Return the [x, y] coordinate for the center point of the cell that contains the specified text.  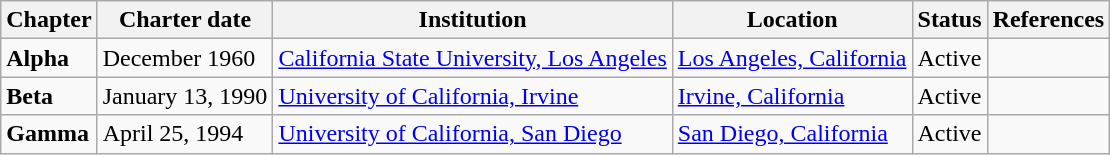
Gamma [49, 134]
Chapter [49, 20]
Beta [49, 96]
Irvine, California [792, 96]
Los Angeles, California [792, 58]
San Diego, California [792, 134]
April 25, 1994 [185, 134]
December 1960 [185, 58]
University of California, Irvine [472, 96]
January 13, 1990 [185, 96]
Status [950, 20]
California State University, Los Angeles [472, 58]
Location [792, 20]
Charter date [185, 20]
University of California, San Diego [472, 134]
Institution [472, 20]
Alpha [49, 58]
References [1048, 20]
